Identify which cell holds the provided text, then report its [x, y] central coordinate. 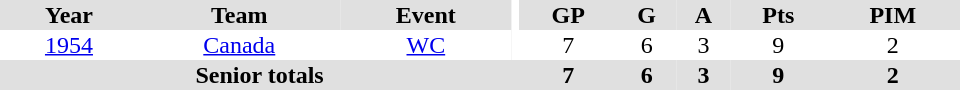
WC [426, 45]
Event [426, 15]
GP [568, 15]
Year [69, 15]
Senior totals [260, 75]
Canada [240, 45]
A [704, 15]
Pts [778, 15]
Team [240, 15]
1954 [69, 45]
G [646, 15]
PIM [893, 15]
